Return (x, y) of the center of cell containing provided text 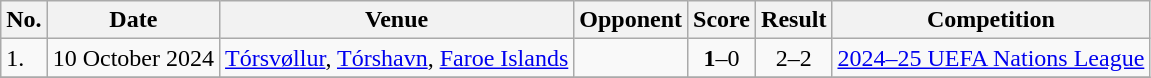
Result (794, 20)
Score (722, 20)
No. (24, 20)
2–2 (794, 58)
2024–25 UEFA Nations League (991, 58)
Tórsvøllur, Tórshavn, Faroe Islands (397, 58)
Opponent (631, 20)
10 October 2024 (133, 58)
1–0 (722, 58)
1. (24, 58)
Venue (397, 20)
Date (133, 20)
Competition (991, 20)
